Provide the [x, y] coordinate of the cell's center where the given text is located.  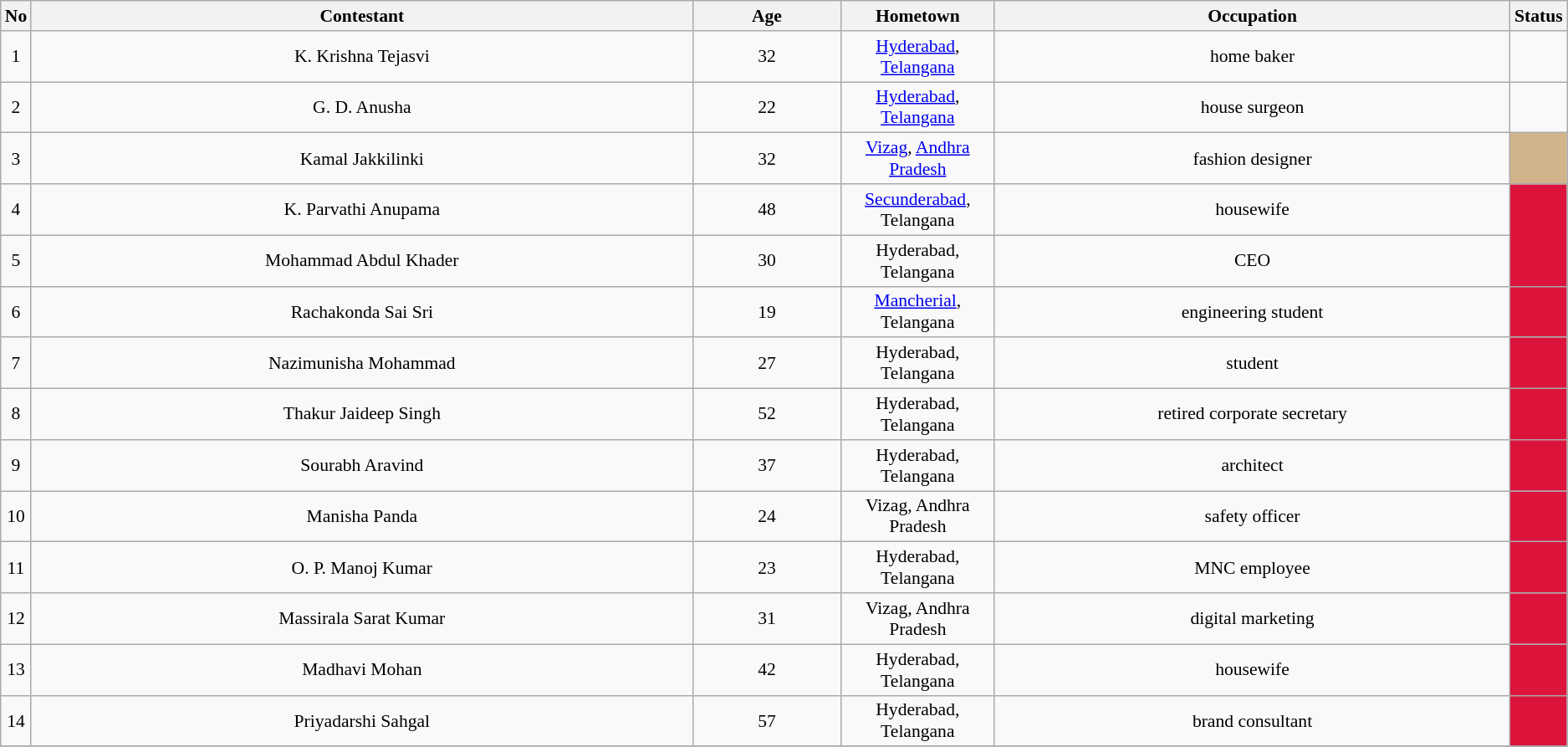
48 [766, 209]
6 [17, 311]
Mohammad Abdul Khader [361, 261]
10 [17, 517]
brand consultant [1253, 721]
Secunderabad, Telangana [917, 209]
4 [17, 209]
Nazimunisha Mohammad [361, 363]
31 [766, 619]
12 [17, 619]
fashion designer [1253, 159]
Massirala Sarat Kumar [361, 619]
Mancherial, Telangana [917, 311]
Manisha Panda [361, 517]
Sourabh Aravind [361, 465]
K. Parvathi Anupama [361, 209]
11 [17, 567]
52 [766, 415]
Status [1539, 16]
13 [17, 669]
Rachakonda Sai Sri [361, 311]
2 [17, 107]
CEO [1253, 261]
home baker [1253, 57]
student [1253, 363]
57 [766, 721]
27 [766, 363]
23 [766, 567]
Occupation [1253, 16]
K. Krishna Tejasvi [361, 57]
No [17, 16]
safety officer [1253, 517]
retired corporate secretary [1253, 415]
digital marketing [1253, 619]
Thakur Jaideep Singh [361, 415]
Hometown [917, 16]
engineering student [1253, 311]
8 [17, 415]
Priyadarshi Sahgal [361, 721]
1 [17, 57]
G. D. Anusha [361, 107]
3 [17, 159]
Contestant [361, 16]
22 [766, 107]
Age [766, 16]
Madhavi Mohan [361, 669]
42 [766, 669]
30 [766, 261]
7 [17, 363]
19 [766, 311]
5 [17, 261]
24 [766, 517]
architect [1253, 465]
37 [766, 465]
Kamal Jakkilinki [361, 159]
9 [17, 465]
MNC employee [1253, 567]
house surgeon [1253, 107]
O. P. Manoj Kumar [361, 567]
14 [17, 721]
